From the cell containing the given text, extract its center point as (X, Y) coordinate. 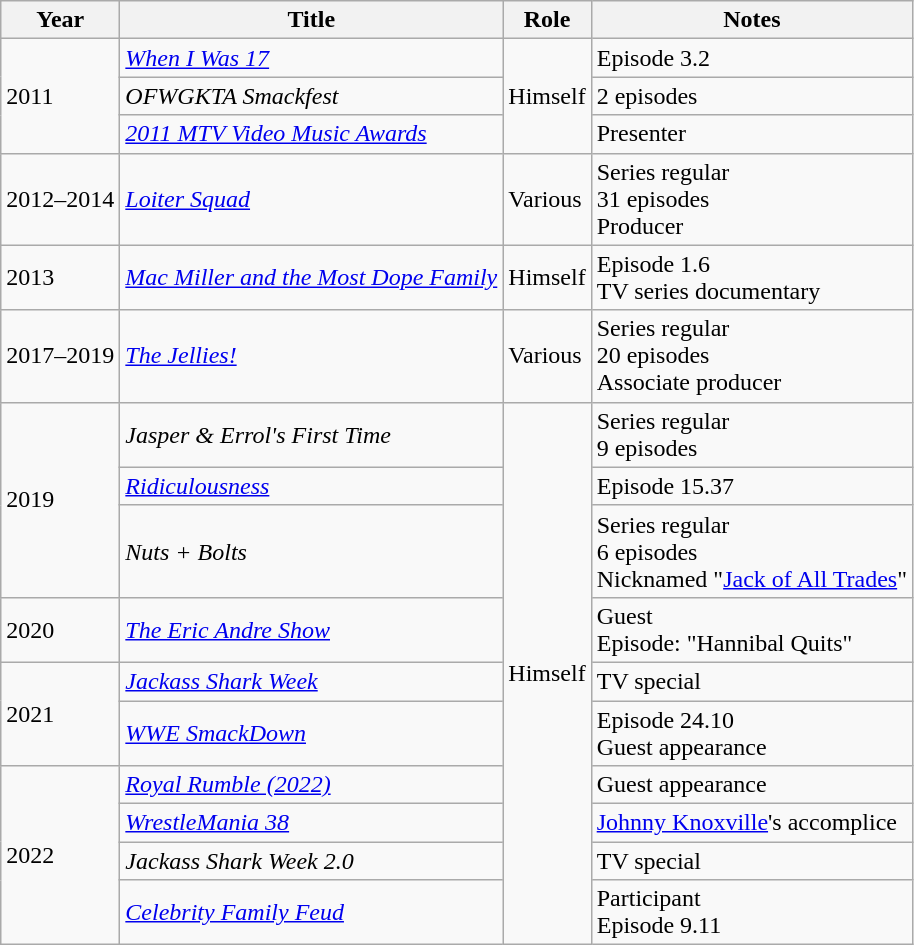
2011 (60, 96)
Loiter Squad (312, 199)
Nuts + Bolts (312, 551)
2 episodes (752, 96)
Series regular6 episodesNicknamed "Jack of All Trades" (752, 551)
Episode 1.6TV series documentary (752, 278)
2019 (60, 500)
Series regular20 episodesAssociate producer (752, 356)
2020 (60, 630)
2013 (60, 278)
Episode 15.37 (752, 486)
2012–2014 (60, 199)
WrestleMania 38 (312, 823)
Mac Miller and the Most Dope Family (312, 278)
Jackass Shark Week 2.0 (312, 861)
Title (312, 20)
Year (60, 20)
The Eric Andre Show (312, 630)
Jackass Shark Week (312, 681)
2021 (60, 714)
Episode 3.2 (752, 58)
Guest appearance (752, 785)
Series regular31 episodesProducer (752, 199)
Episode 24.10Guest appearance (752, 732)
Celebrity Family Feud (312, 912)
Ridiculousness (312, 486)
The Jellies! (312, 356)
Johnny Knoxville's accomplice (752, 823)
Jasper & Errol's First Time (312, 434)
WWE SmackDown (312, 732)
Series regular9 episodes (752, 434)
ParticipantEpisode 9.11 (752, 912)
2011 MTV Video Music Awards (312, 134)
Role (547, 20)
GuestEpisode: "Hannibal Quits" (752, 630)
2017–2019 (60, 356)
Notes (752, 20)
Royal Rumble (2022) (312, 785)
OFWGKTA Smackfest (312, 96)
2022 (60, 856)
Presenter (752, 134)
When I Was 17 (312, 58)
